Identify which cell holds the provided text, then report its (X, Y) central coordinate. 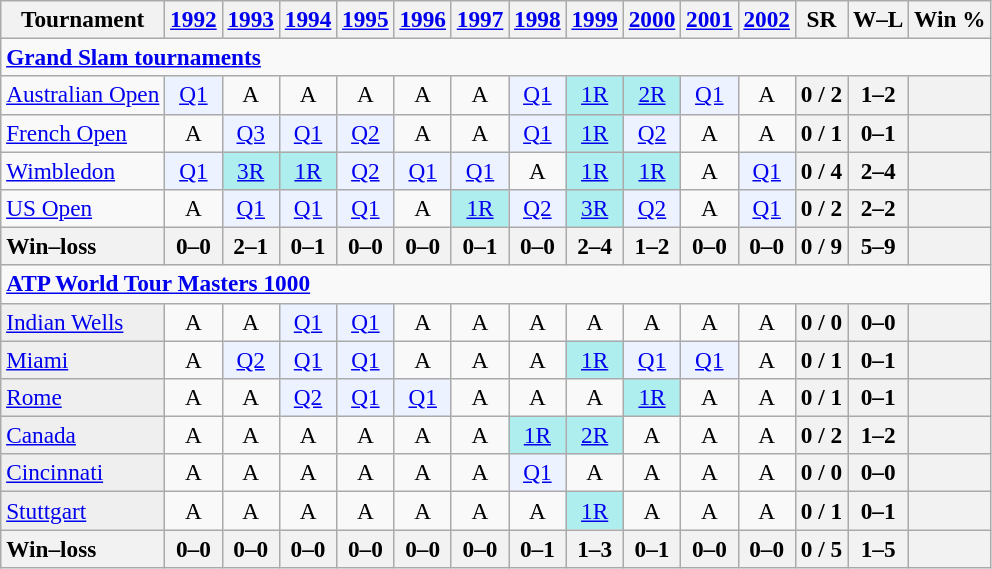
Win % (950, 19)
1999 (594, 19)
5–9 (878, 246)
0 / 4 (821, 170)
1–5 (878, 548)
Wimbledon (83, 170)
0 / 5 (821, 548)
1994 (308, 19)
1–3 (594, 548)
Canada (83, 435)
Stuttgart (83, 510)
Rome (83, 397)
Q3 (250, 133)
1995 (366, 19)
2000 (652, 19)
Grand Slam tournaments (496, 57)
French Open (83, 133)
Miami (83, 359)
2–2 (878, 208)
ATP World Tour Masters 1000 (496, 284)
Tournament (83, 19)
2002 (766, 19)
1992 (194, 19)
Cincinnati (83, 473)
2–1 (250, 246)
W–L (878, 19)
1993 (250, 19)
Indian Wells (83, 322)
US Open (83, 208)
SR (821, 19)
1997 (480, 19)
1996 (422, 19)
2001 (710, 19)
Australian Open (83, 95)
0 / 9 (821, 246)
1998 (538, 19)
